Determine the [x, y] coordinate at the center of the cell enclosing the given text.  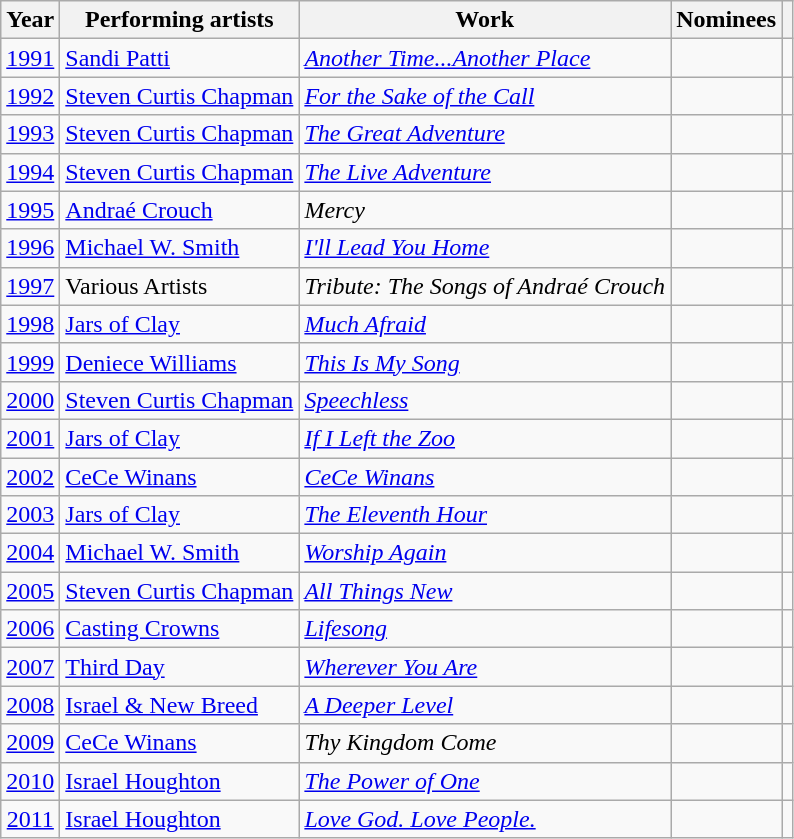
Another Time...Another Place [485, 58]
2005 [30, 591]
This Is My Song [485, 362]
2009 [30, 743]
If I Left the Zoo [485, 438]
Work [485, 20]
2011 [30, 819]
1992 [30, 96]
The Eleventh Hour [485, 515]
2007 [30, 667]
Lifesong [485, 629]
1994 [30, 172]
1995 [30, 210]
1998 [30, 324]
2006 [30, 629]
A Deeper Level [485, 705]
Worship Again [485, 553]
1999 [30, 362]
2008 [30, 705]
Deniece Williams [180, 362]
2002 [30, 477]
Casting Crowns [180, 629]
Sandi Patti [180, 58]
Thy Kingdom Come [485, 743]
Nominees [726, 20]
The Live Adventure [485, 172]
Tribute: The Songs of Andraé Crouch [485, 286]
Wherever You Are [485, 667]
Year [30, 20]
All Things New [485, 591]
Andraé Crouch [180, 210]
Much Afraid [485, 324]
2000 [30, 400]
2010 [30, 781]
Love God. Love People. [485, 819]
The Great Adventure [485, 134]
Speechless [485, 400]
2001 [30, 438]
Various Artists [180, 286]
I'll Lead You Home [485, 248]
Israel & New Breed [180, 705]
Mercy [485, 210]
2004 [30, 553]
2003 [30, 515]
Performing artists [180, 20]
For the Sake of the Call [485, 96]
1996 [30, 248]
1991 [30, 58]
Third Day [180, 667]
1993 [30, 134]
1997 [30, 286]
The Power of One [485, 781]
